Search for the cell housing the specified text and yield its [x, y] center coordinate. 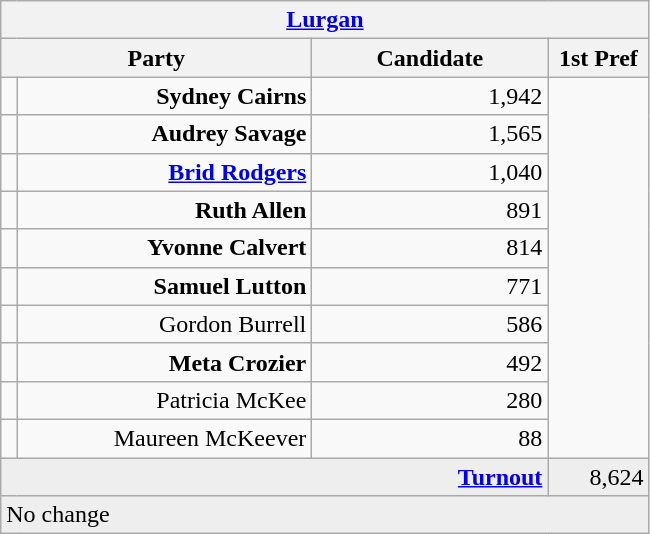
771 [430, 286]
1,942 [430, 96]
Meta Crozier [164, 362]
1,565 [430, 134]
No change [325, 515]
1,040 [430, 172]
Audrey Savage [164, 134]
280 [430, 400]
Brid Rodgers [164, 172]
Lurgan [325, 20]
492 [430, 362]
Maureen McKeever [164, 438]
Party [156, 58]
586 [430, 324]
8,624 [598, 477]
Candidate [430, 58]
Gordon Burrell [164, 324]
814 [430, 248]
Samuel Lutton [164, 286]
Ruth Allen [164, 210]
891 [430, 210]
1st Pref [598, 58]
Turnout [274, 477]
Yvonne Calvert [164, 248]
Patricia McKee [164, 400]
Sydney Cairns [164, 96]
88 [430, 438]
